Provide the (X, Y) coordinate of the cell's center where the given text is located.  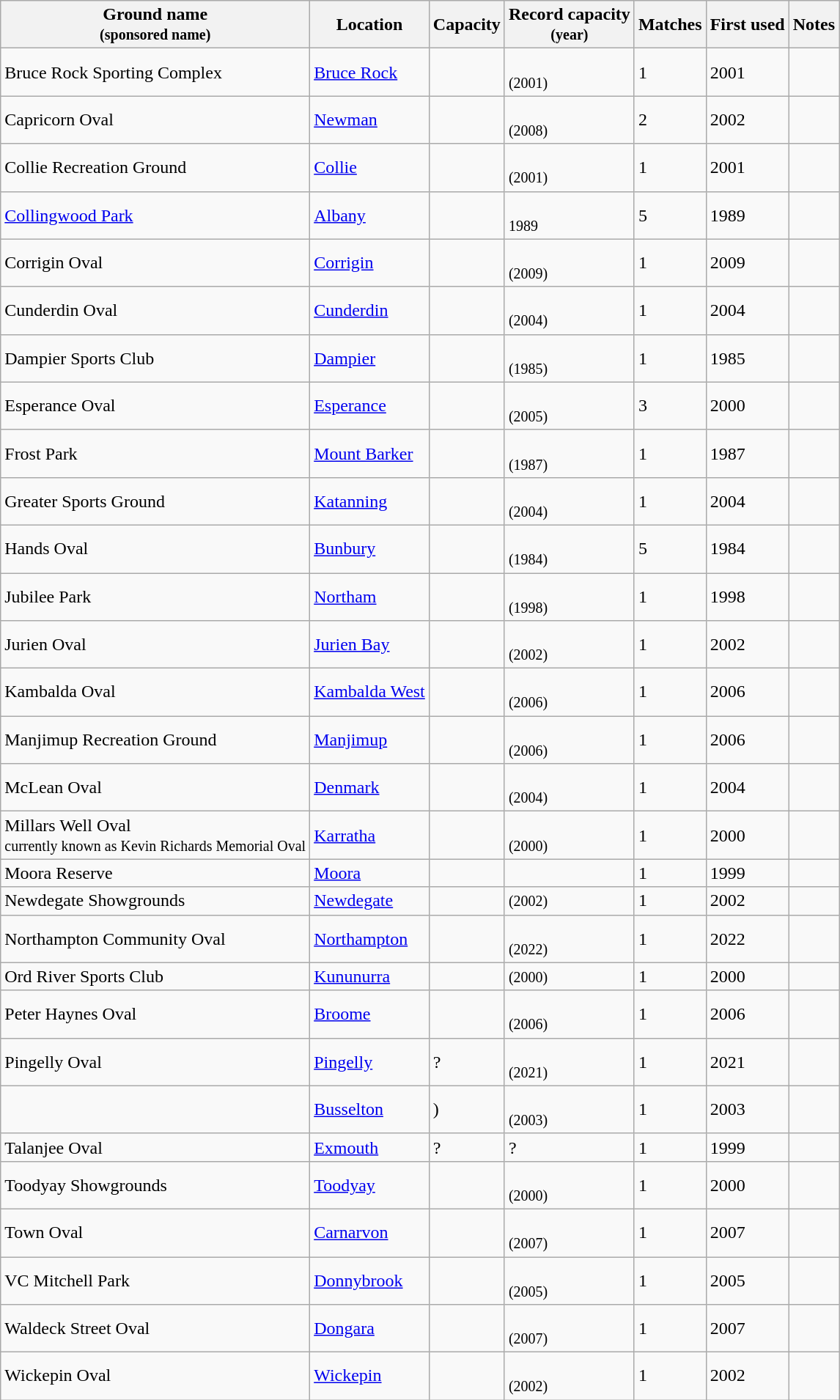
2003 (748, 1110)
Collie (369, 167)
Talanjee Oval (155, 1147)
Kununurra (369, 976)
Location (369, 25)
1985 (748, 358)
Northam (369, 597)
Pingelly Oval (155, 1061)
) (466, 1110)
Exmouth (369, 1147)
(1984) (569, 548)
Ord River Sports Club (155, 976)
Town Oval (155, 1233)
1987 (748, 453)
Pingelly (369, 1061)
Esperance Oval (155, 406)
Record capacity(year) (569, 25)
(2009) (569, 262)
Kambalda West (369, 692)
Manjimup Recreation Ground (155, 740)
Collie Recreation Ground (155, 167)
Mount Barker (369, 453)
1998 (748, 597)
2009 (748, 262)
McLean Oval (155, 787)
Jurien Bay (369, 645)
Frost Park (155, 453)
(2021) (569, 1061)
Bunbury (369, 548)
Dampier Sports Club (155, 358)
(2003) (569, 1110)
Capacity (466, 25)
Dampier (369, 358)
Katanning (369, 501)
2022 (748, 938)
Waldeck Street Oval (155, 1328)
Newdegate (369, 901)
Broome (369, 1014)
Donnybrook (369, 1280)
Newman (369, 120)
Toodyay Showgrounds (155, 1185)
Newdegate Showgrounds (155, 901)
Jubilee Park (155, 597)
Northampton (369, 938)
Cunderdin Oval (155, 311)
2 (670, 120)
(2022) (569, 938)
Corrigin (369, 262)
Notes (814, 25)
Bruce Rock Sporting Complex (155, 72)
Esperance (369, 406)
(1987) (569, 453)
Toodyay (369, 1185)
Denmark (369, 787)
1984 (748, 548)
Northampton Community Oval (155, 938)
Greater Sports Ground (155, 501)
Bruce Rock (369, 72)
Manjimup (369, 740)
Cunderdin (369, 311)
Busselton (369, 1110)
Kambalda Oval (155, 692)
Wickepin (369, 1377)
Jurien Oval (155, 645)
Capricorn Oval (155, 120)
(2008) (569, 120)
Peter Haynes Oval (155, 1014)
(1985) (569, 358)
3 (670, 406)
Moora (369, 873)
VC Mitchell Park (155, 1280)
2021 (748, 1061)
Corrigin Oval (155, 262)
Matches (670, 25)
Albany (369, 215)
First used (748, 25)
Moora Reserve (155, 873)
Hands Oval (155, 548)
Millars Well Ovalcurrently known as Kevin Richards Memorial Oval (155, 836)
Ground name(sponsored name) (155, 25)
Wickepin Oval (155, 1377)
2005 (748, 1280)
Dongara (369, 1328)
(1998) (569, 597)
Karratha (369, 836)
Collingwood Park (155, 215)
Carnarvon (369, 1233)
